Provide the (X, Y) coordinate of the cell's center where the given text is located.  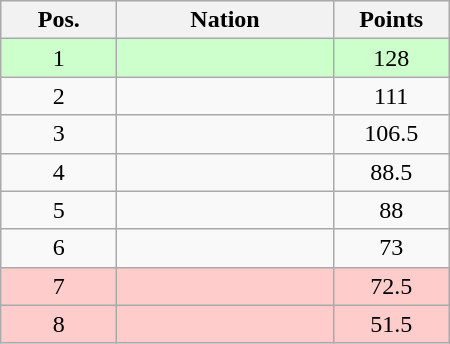
128 (391, 58)
111 (391, 96)
7 (59, 286)
4 (59, 172)
1 (59, 58)
106.5 (391, 134)
72.5 (391, 286)
Points (391, 20)
73 (391, 248)
8 (59, 324)
Pos. (59, 20)
88 (391, 210)
6 (59, 248)
Nation (225, 20)
5 (59, 210)
3 (59, 134)
2 (59, 96)
51.5 (391, 324)
88.5 (391, 172)
